Scan for the cell matching the given text and deliver its [X, Y] coordinate at center. 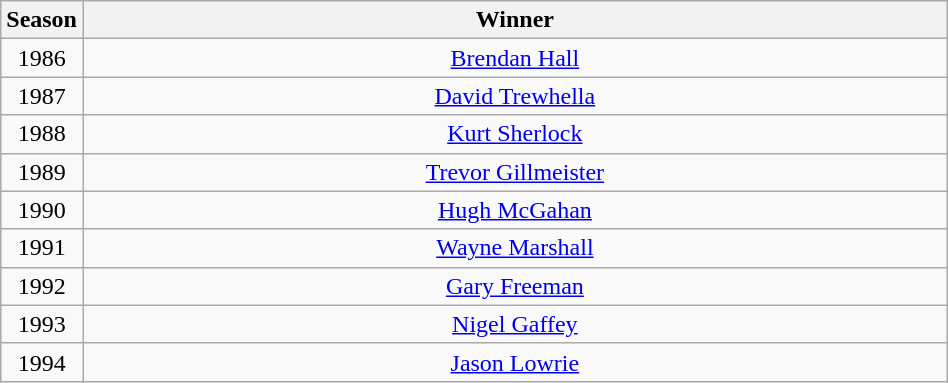
David Trewhella [514, 96]
Trevor Gillmeister [514, 172]
1989 [42, 172]
Jason Lowrie [514, 362]
Nigel Gaffey [514, 324]
Kurt Sherlock [514, 134]
1992 [42, 286]
Winner [514, 20]
1991 [42, 248]
1993 [42, 324]
1987 [42, 96]
1994 [42, 362]
Season [42, 20]
Gary Freeman [514, 286]
Wayne Marshall [514, 248]
1990 [42, 210]
1986 [42, 58]
Brendan Hall [514, 58]
1988 [42, 134]
Hugh McGahan [514, 210]
